Determine the [x, y] coordinate at the center of the cell enclosing the given text.  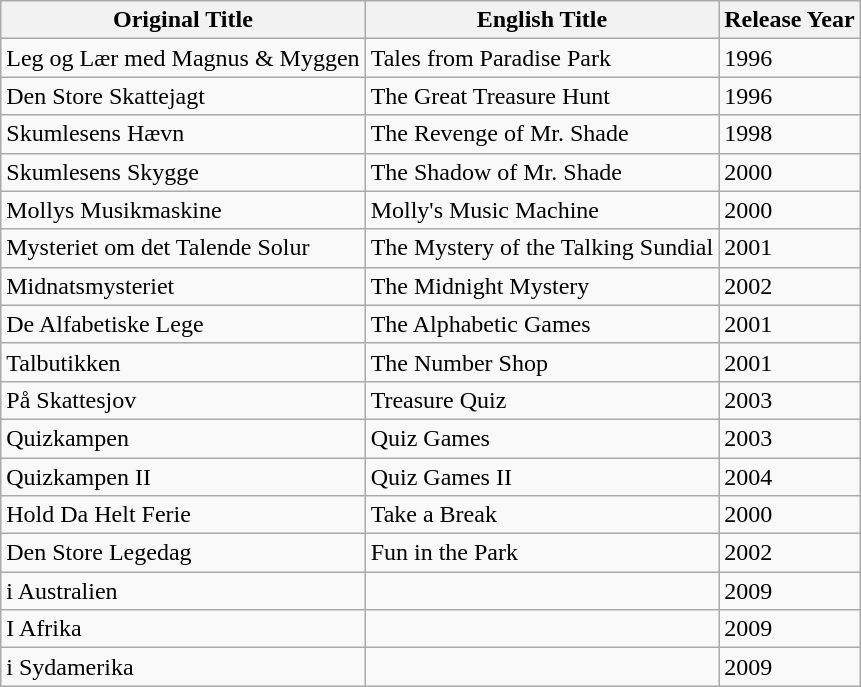
The Shadow of Mr. Shade [542, 172]
Midnatsmysteriet [183, 286]
Quiz Games [542, 438]
The Mystery of the Talking Sundial [542, 248]
i Sydamerika [183, 667]
Den Store Legedag [183, 553]
Talbutikken [183, 362]
2004 [790, 477]
Treasure Quiz [542, 400]
I Afrika [183, 629]
i Australien [183, 591]
Fun in the Park [542, 553]
Quizkampen II [183, 477]
Skumlesens Skygge [183, 172]
Leg og Lær med Magnus & Myggen [183, 58]
The Alphabetic Games [542, 324]
English Title [542, 20]
På Skattesjov [183, 400]
Original Title [183, 20]
De Alfabetiske Lege [183, 324]
Quiz Games II [542, 477]
Hold Da Helt Ferie [183, 515]
1998 [790, 134]
Mysteriet om det Talende Solur [183, 248]
Den Store Skattejagt [183, 96]
The Midnight Mystery [542, 286]
The Number Shop [542, 362]
Tales from Paradise Park [542, 58]
The Great Treasure Hunt [542, 96]
Release Year [790, 20]
Skumlesens Hævn [183, 134]
Mollys Musikmaskine [183, 210]
The Revenge of Mr. Shade [542, 134]
Molly's Music Machine [542, 210]
Quizkampen [183, 438]
Take a Break [542, 515]
